Provide the (x, y) coordinate of the cell's center where the given text is located.  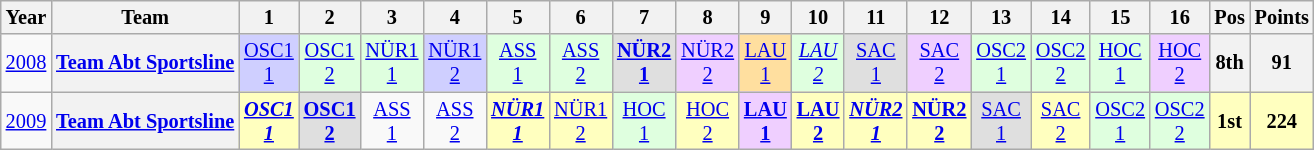
Pos (1229, 17)
1st (1229, 121)
91 (1282, 63)
10 (818, 17)
16 (1180, 17)
8 (708, 17)
8th (1229, 63)
2008 (26, 63)
Points (1282, 17)
12 (939, 17)
15 (1120, 17)
9 (766, 17)
4 (454, 17)
3 (392, 17)
224 (1282, 121)
7 (644, 17)
11 (876, 17)
14 (1061, 17)
Year (26, 17)
5 (518, 17)
2 (330, 17)
Team (145, 17)
1 (269, 17)
2009 (26, 121)
13 (1001, 17)
6 (580, 17)
